Return (x, y) of the center of cell containing provided text 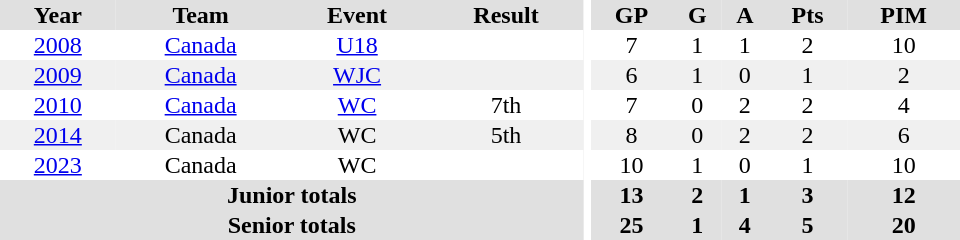
2008 (58, 45)
8 (631, 135)
Team (201, 15)
G (698, 15)
A (745, 15)
WJC (358, 75)
2010 (58, 105)
25 (631, 225)
Junior totals (292, 195)
20 (904, 225)
2014 (58, 135)
13 (631, 195)
Senior totals (292, 225)
GP (631, 15)
3 (808, 195)
2023 (58, 165)
Pts (808, 15)
5 (808, 225)
Year (58, 15)
Result (506, 15)
U18 (358, 45)
5th (506, 135)
2009 (58, 75)
Event (358, 15)
PIM (904, 15)
12 (904, 195)
7th (506, 105)
